From the cell containing the given text, extract its center point as [X, Y] coordinate. 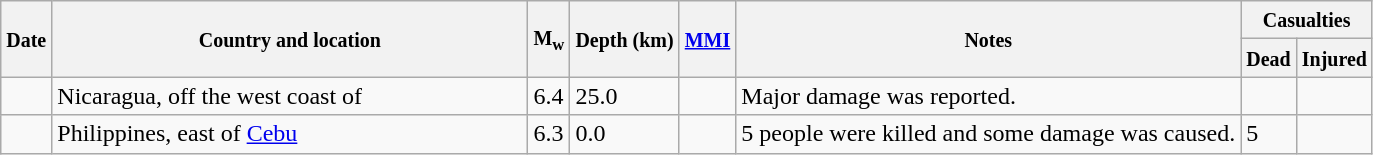
0.0 [624, 134]
6.4 [549, 96]
Mw [549, 39]
6.3 [549, 134]
5 [1269, 134]
Country and location [290, 39]
Injured [1334, 58]
25.0 [624, 96]
Philippines, east of Cebu [290, 134]
Notes [988, 39]
Nicaragua, off the west coast of [290, 96]
5 people were killed and some damage was caused. [988, 134]
Casualties [1307, 20]
Dead [1269, 58]
Depth (km) [624, 39]
Date [26, 39]
Major damage was reported. [988, 96]
MMI [708, 39]
